Search for the cell housing the specified text and yield its [X, Y] center coordinate. 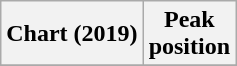
Chart (2019) [72, 34]
Peakposition [189, 34]
